Provide the (x, y) coordinate of the cell's center where the given text is located.  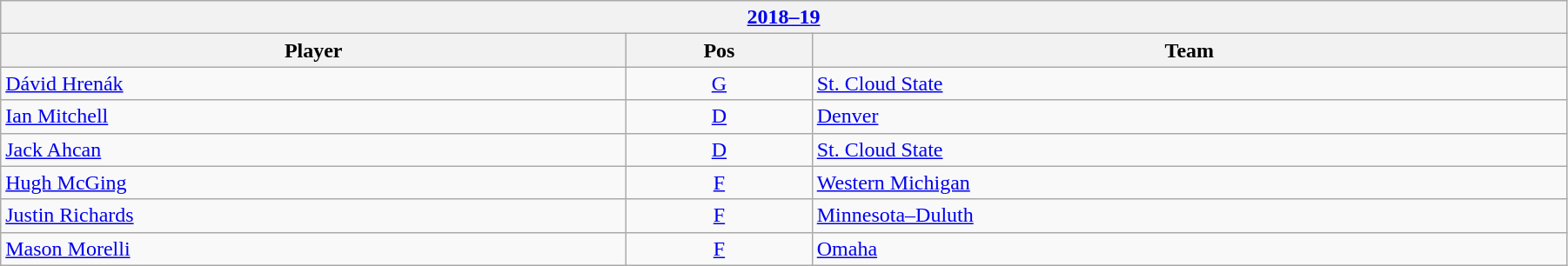
Minnesota–Duluth (1189, 216)
Dávid Hrenák (313, 83)
Justin Richards (313, 216)
Omaha (1189, 249)
G (720, 83)
Player (313, 50)
Western Michigan (1189, 183)
Ian Mitchell (313, 116)
Denver (1189, 116)
Team (1189, 50)
Jack Ahcan (313, 150)
2018–19 (784, 17)
Pos (720, 50)
Mason Morelli (313, 249)
Hugh McGing (313, 183)
